Capture the cell that displays the provided text and extract its (x, y) central coordinate. 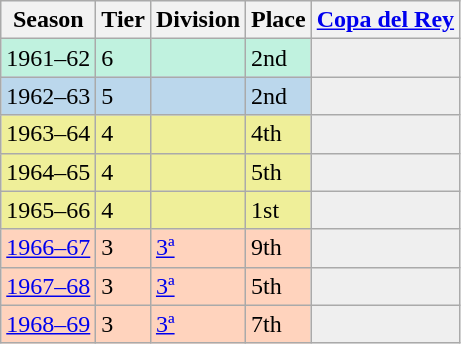
1964–65 (48, 172)
6 (124, 58)
1968–69 (48, 324)
1961–62 (48, 58)
1967–68 (48, 286)
Place (279, 20)
Tier (124, 20)
5 (124, 96)
1st (279, 210)
1963–64 (48, 134)
7th (279, 324)
9th (279, 248)
4th (279, 134)
Season (48, 20)
Division (198, 20)
1965–66 (48, 210)
Copa del Rey (385, 20)
1962–63 (48, 96)
1966–67 (48, 248)
